Identify which cell holds the provided text, then report its (x, y) central coordinate. 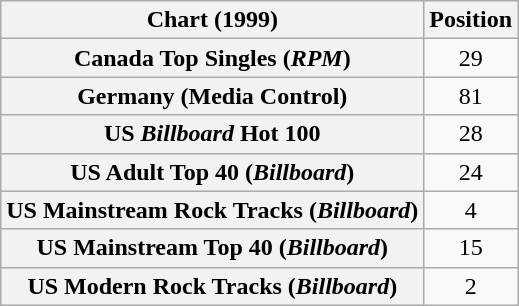
Germany (Media Control) (212, 96)
Position (471, 20)
2 (471, 286)
US Mainstream Rock Tracks (Billboard) (212, 210)
US Mainstream Top 40 (Billboard) (212, 248)
US Adult Top 40 (Billboard) (212, 172)
29 (471, 58)
Canada Top Singles (RPM) (212, 58)
15 (471, 248)
Chart (1999) (212, 20)
24 (471, 172)
US Modern Rock Tracks (Billboard) (212, 286)
28 (471, 134)
4 (471, 210)
US Billboard Hot 100 (212, 134)
81 (471, 96)
